Find where the given text appears and provide that cell's center as [x, y] coordinate. 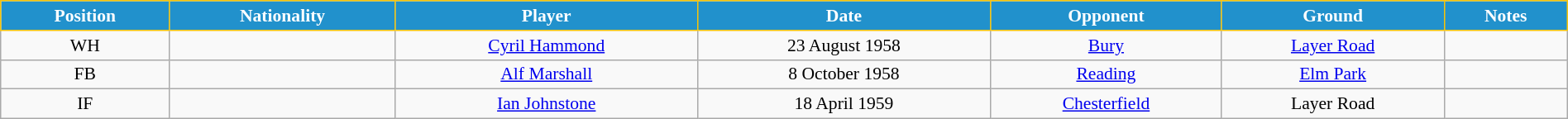
WH [85, 45]
Elm Park [1333, 74]
Alf Marshall [546, 74]
Ground [1333, 16]
Opponent [1107, 16]
IF [85, 104]
Reading [1107, 74]
FB [85, 74]
Cyril Hammond [546, 45]
Notes [1505, 16]
Bury [1107, 45]
18 April 1959 [844, 104]
8 October 1958 [844, 74]
Position [85, 16]
Date [844, 16]
Ian Johnstone [546, 104]
Nationality [283, 16]
Player [546, 16]
Chesterfield [1107, 104]
23 August 1958 [844, 45]
